From the cell containing the given text, extract its center point as [X, Y] coordinate. 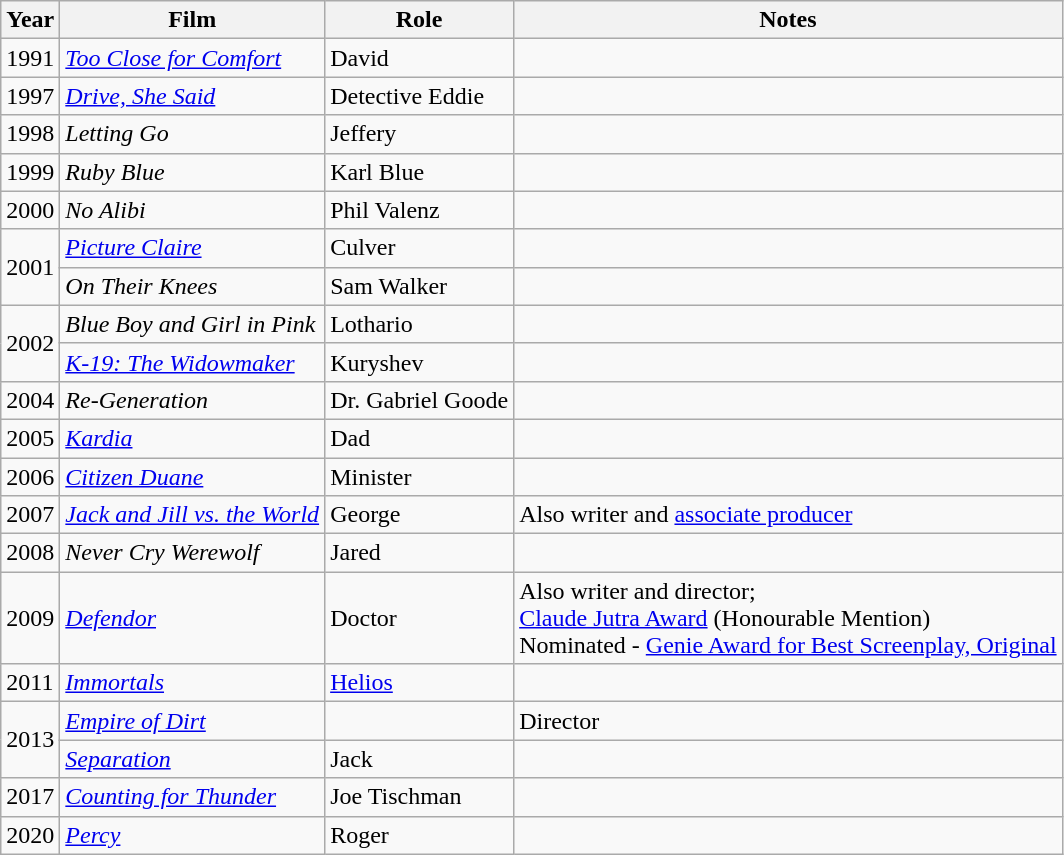
2004 [30, 400]
On Their Knees [192, 286]
Lothario [420, 324]
Detective Eddie [420, 96]
Notes [788, 20]
2017 [30, 797]
Helios [420, 683]
Separation [192, 759]
Citizen Duane [192, 477]
Sam Walker [420, 286]
Too Close for Comfort [192, 58]
Also writer and associate producer [788, 515]
2001 [30, 267]
Percy [192, 835]
Roger [420, 835]
2008 [30, 553]
2000 [30, 210]
2009 [30, 618]
Dad [420, 438]
Film [192, 20]
Dr. Gabriel Goode [420, 400]
Minister [420, 477]
No Alibi [192, 210]
2011 [30, 683]
2013 [30, 740]
David [420, 58]
George [420, 515]
Immortals [192, 683]
Picture Claire [192, 248]
Joe Tischman [420, 797]
2007 [30, 515]
Defendor [192, 618]
K-19: The Widowmaker [192, 362]
Kardia [192, 438]
Jared [420, 553]
1999 [30, 172]
Jack [420, 759]
Jack and Jill vs. the World [192, 515]
Phil Valenz [420, 210]
Director [788, 721]
1991 [30, 58]
Never Cry Werewolf [192, 553]
Empire of Dirt [192, 721]
Doctor [420, 618]
2002 [30, 343]
Counting for Thunder [192, 797]
Also writer and director; Claude Jutra Award (Honourable Mention) Nominated - Genie Award for Best Screenplay, Original [788, 618]
2005 [30, 438]
1997 [30, 96]
Drive, She Said [192, 96]
Role [420, 20]
Re-Generation [192, 400]
Culver [420, 248]
2006 [30, 477]
Karl Blue [420, 172]
Letting Go [192, 134]
2020 [30, 835]
1998 [30, 134]
Blue Boy and Girl in Pink [192, 324]
Year [30, 20]
Kuryshev [420, 362]
Ruby Blue [192, 172]
Jeffery [420, 134]
